Provide the (X, Y) coordinate of the cell's center where the given text is located.  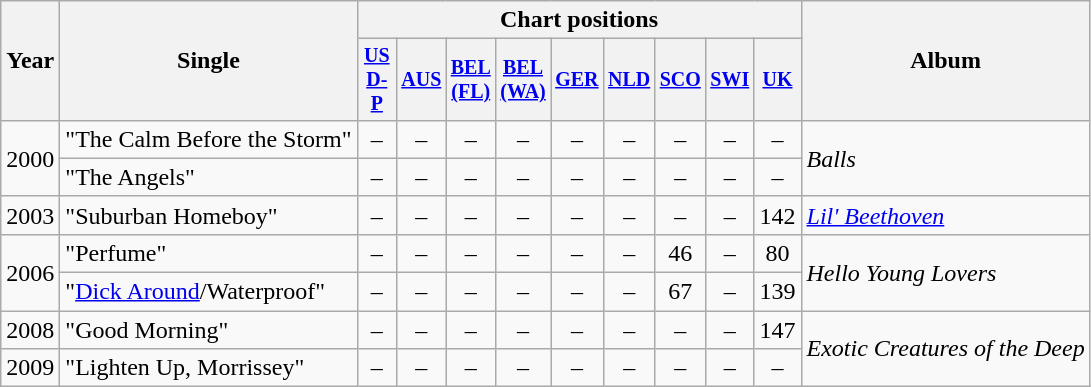
"Dick Around/Waterproof" (208, 292)
GER (576, 80)
2008 (30, 330)
Hello Young Lovers (946, 272)
Year (30, 61)
Exotic Creatures of the Deep (946, 349)
147 (778, 330)
2000 (30, 158)
"The Angels" (208, 177)
Single (208, 61)
80 (778, 253)
SCO (680, 80)
142 (778, 215)
NLD (629, 80)
BEL(FL) (470, 80)
2003 (30, 215)
Chart positions (579, 20)
UK (778, 80)
SWI (730, 80)
"Lighten Up, Morrissey" (208, 368)
139 (778, 292)
"Good Morning" (208, 330)
"Suburban Homeboy" (208, 215)
US D-P (376, 80)
AUS (422, 80)
2006 (30, 272)
"Perfume" (208, 253)
Lil' Beethoven (946, 215)
Album (946, 61)
46 (680, 253)
BEL(WA) (522, 80)
2009 (30, 368)
Balls (946, 158)
67 (680, 292)
"The Calm Before the Storm" (208, 139)
